Pinpoint the cell where the given text exists, returning its [X, Y] midpoint coordinate. 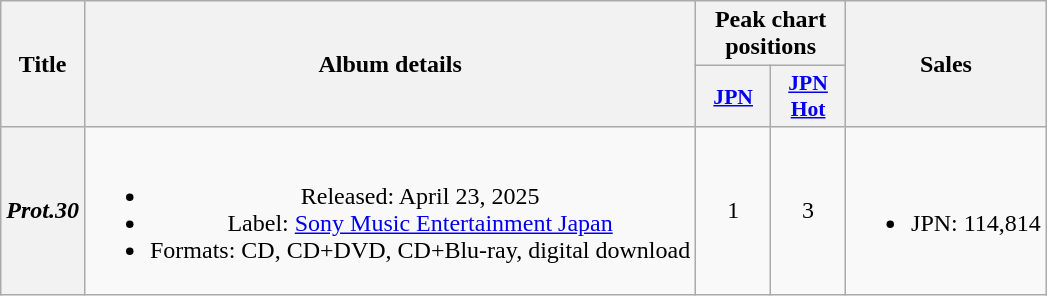
Title [43, 64]
Prot.30 [43, 210]
JPN: 114,814 [946, 210]
Peak chart positions [771, 34]
JPNHot [808, 96]
1 [734, 210]
JPN [734, 96]
Released: April 23, 2025Label: Sony Music Entertainment JapanFormats: CD, CD+DVD, CD+Blu-ray, digital download [390, 210]
3 [808, 210]
Album details [390, 64]
Sales [946, 64]
